Locate the cell with the specified text and output its [X, Y] center coordinate. 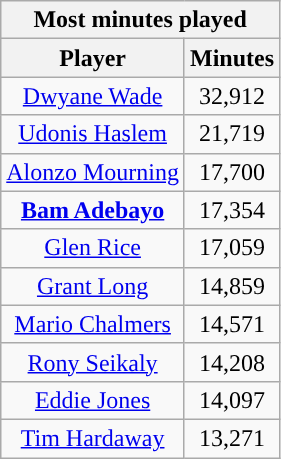
Player [93, 58]
Most minutes played [140, 20]
17,059 [232, 248]
13,271 [232, 438]
Minutes [232, 58]
32,912 [232, 96]
Alonzo Mourning [93, 172]
14,571 [232, 324]
14,208 [232, 362]
14,859 [232, 286]
17,354 [232, 210]
Glen Rice [93, 248]
Bam Adebayo [93, 210]
21,719 [232, 134]
17,700 [232, 172]
Dwyane Wade [93, 96]
Mario Chalmers [93, 324]
Grant Long [93, 286]
Rony Seikaly [93, 362]
Tim Hardaway [93, 438]
Udonis Haslem [93, 134]
14,097 [232, 400]
Eddie Jones [93, 400]
